Return [X, Y] of the center of cell containing provided text 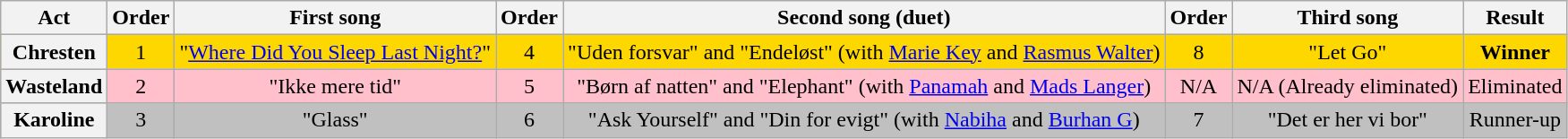
Runner-up [1515, 120]
"Det er her vi bor" [1348, 120]
"Let Go" [1348, 52]
First song [335, 18]
Eliminated [1515, 86]
Second song (duet) [864, 18]
"Børn af natten" and "Elephant" (with Panamah and Mads Langer) [864, 86]
Wasteland [54, 86]
Act [54, 18]
8 [1198, 52]
Winner [1515, 52]
6 [530, 120]
2 [141, 86]
N/A (Already eliminated) [1348, 86]
"Where Did You Sleep Last Night?" [335, 52]
"Ikke mere tid" [335, 86]
N/A [1198, 86]
5 [530, 86]
4 [530, 52]
"Glass" [335, 120]
Karoline [54, 120]
1 [141, 52]
3 [141, 120]
Result [1515, 18]
"Uden forsvar" and "Endeløst" (with Marie Key and Rasmus Walter) [864, 52]
7 [1198, 120]
Chresten [54, 52]
Third song [1348, 18]
"Ask Yourself" and "Din for evigt" (with Nabiha and Burhan G) [864, 120]
